Pinpoint the cell where the given text exists, returning its [x, y] midpoint coordinate. 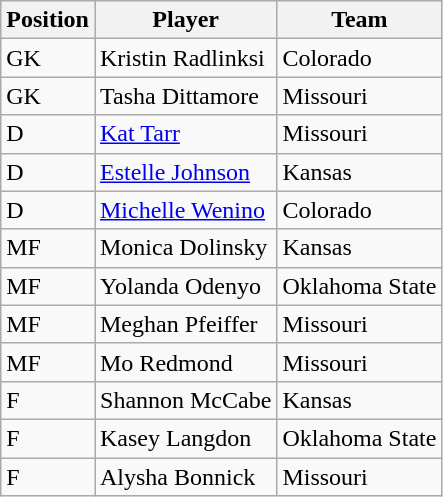
Team [360, 20]
Kat Tarr [185, 134]
Monica Dolinsky [185, 248]
Kristin Radlinksi [185, 58]
Mo Redmond [185, 362]
Estelle Johnson [185, 172]
Alysha Bonnick [185, 477]
Michelle Wenino [185, 210]
Player [185, 20]
Yolanda Odenyo [185, 286]
Meghan Pfeiffer [185, 324]
Shannon McCabe [185, 400]
Tasha Dittamore [185, 96]
Kasey Langdon [185, 438]
Position [48, 20]
